Capture the cell that displays the provided text and extract its (x, y) central coordinate. 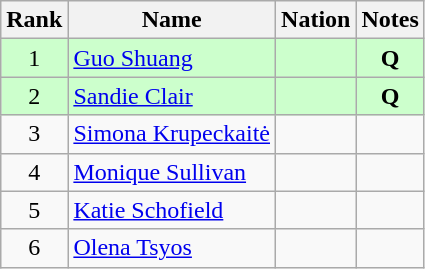
2 (34, 96)
Name (172, 20)
Katie Schofield (172, 210)
Sandie Clair (172, 96)
5 (34, 210)
Monique Sullivan (172, 172)
Notes (390, 20)
6 (34, 248)
Nation (316, 20)
Olena Tsyos (172, 248)
Rank (34, 20)
Simona Krupeckaitė (172, 134)
1 (34, 58)
4 (34, 172)
Guo Shuang (172, 58)
3 (34, 134)
